For the text-containing cell, return its midpoint in (x, y) coordinate format. 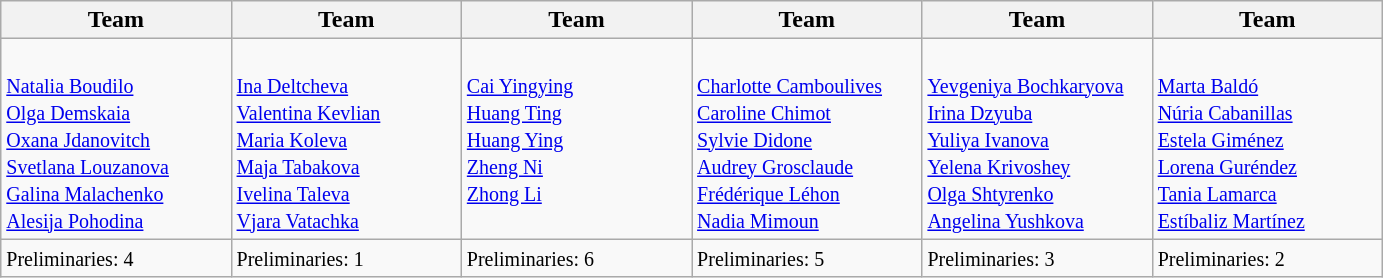
Preliminaries: 3 (1037, 258)
Preliminaries: 5 (807, 258)
Preliminaries: 2 (1267, 258)
Preliminaries: 4 (116, 258)
Yevgeniya BochkaryovaIrina DzyubaYuliya IvanovaYelena KrivosheyOlga ShtyrenkoAngelina Yushkova (1037, 139)
Marta BaldóNúria CabanillasEstela GiménezLorena GuréndezTania LamarcaEstíbaliz Martínez (1267, 139)
Natalia BoudiloOlga DemskaiaOxana JdanovitchSvetlana LouzanovaGalina MalachenkoAlesija Pohodina (116, 139)
Ina DeltchevaValentina KevlianMaria KolevaMaja TabakovaIvelina TalevaVjara Vatachka (346, 139)
Preliminaries: 1 (346, 258)
Preliminaries: 6 (576, 258)
Charlotte CamboulivesCaroline ChimotSylvie DidoneAudrey GrosclaudeFrédérique LéhonNadia Mimoun (807, 139)
Cai YingyingHuang TingHuang YingZheng NiZhong Li (576, 139)
